From the cell containing the given text, extract its center point as (x, y) coordinate. 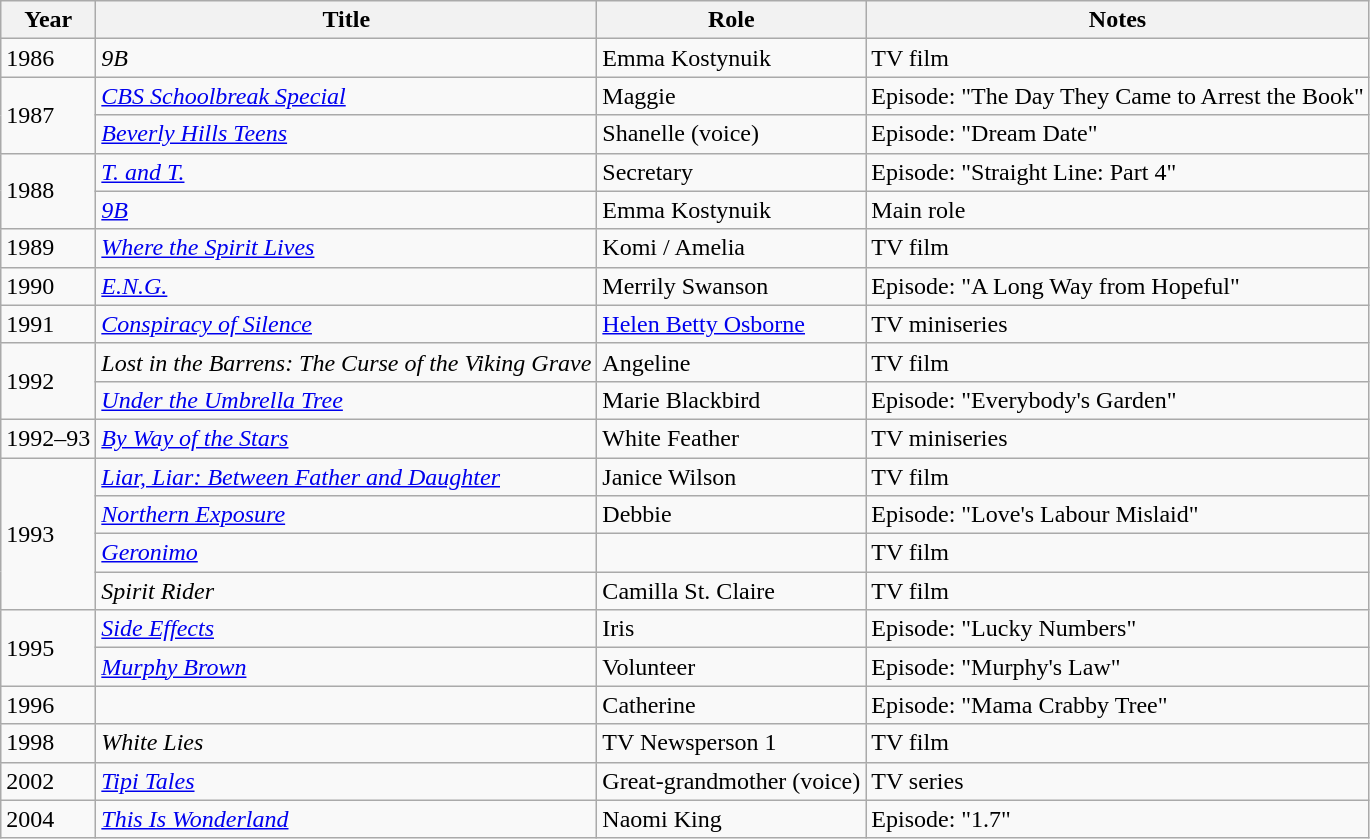
Notes (1118, 20)
Episode: "Love's Labour Mislaid" (1118, 515)
Maggie (732, 96)
1992 (48, 381)
2004 (48, 819)
T. and T. (346, 172)
2002 (48, 781)
E.N.G. (346, 286)
Geronimo (346, 553)
Episode: "1.7" (1118, 819)
1998 (48, 743)
Episode: "Lucky Numbers" (1118, 629)
Episode: "Straight Line: Part 4" (1118, 172)
Liar, Liar: Between Father and Daughter (346, 477)
1987 (48, 115)
Year (48, 20)
Episode: "The Day They Came to Arrest the Book" (1118, 96)
Great-grandmother (voice) (732, 781)
1992–93 (48, 438)
White Feather (732, 438)
Title (346, 20)
Shanelle (voice) (732, 134)
Role (732, 20)
Where the Spirit Lives (346, 248)
Conspiracy of Silence (346, 324)
Lost in the Barrens: The Curse of the Viking Grave (346, 362)
Episode: "A Long Way from Hopeful" (1118, 286)
1991 (48, 324)
White Lies (346, 743)
CBS Schoolbreak Special (346, 96)
Tipi Tales (346, 781)
Angeline (732, 362)
Helen Betty Osborne (732, 324)
By Way of the Stars (346, 438)
1996 (48, 705)
Under the Umbrella Tree (346, 400)
1988 (48, 191)
Main role (1118, 210)
Episode: "Everybody's Garden" (1118, 400)
Merrily Swanson (732, 286)
Spirit Rider (346, 591)
Beverly Hills Teens (346, 134)
1990 (48, 286)
Secretary (732, 172)
Murphy Brown (346, 667)
Volunteer (732, 667)
Iris (732, 629)
Northern Exposure (346, 515)
TV series (1118, 781)
TV Newsperson 1 (732, 743)
Marie Blackbird (732, 400)
Episode: "Murphy's Law" (1118, 667)
Catherine (732, 705)
Naomi King (732, 819)
Janice Wilson (732, 477)
Debbie (732, 515)
This Is Wonderland (346, 819)
Episode: "Mama Crabby Tree" (1118, 705)
Side Effects (346, 629)
Komi / Amelia (732, 248)
1995 (48, 648)
Camilla St. Claire (732, 591)
1989 (48, 248)
1993 (48, 534)
Episode: "Dream Date" (1118, 134)
1986 (48, 58)
